Provide the [x, y] coordinate of the cell's center where the given text is located.  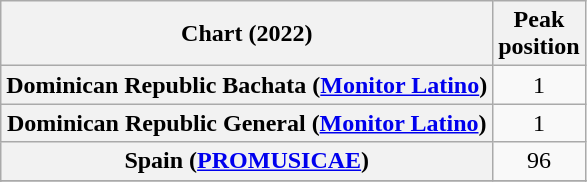
Chart (2022) [247, 34]
Dominican Republic Bachata (Monitor Latino) [247, 85]
Spain (PROMUSICAE) [247, 161]
Peakposition [539, 34]
Dominican Republic General (Monitor Latino) [247, 123]
96 [539, 161]
